Capture the cell that displays the provided text and extract its [X, Y] central coordinate. 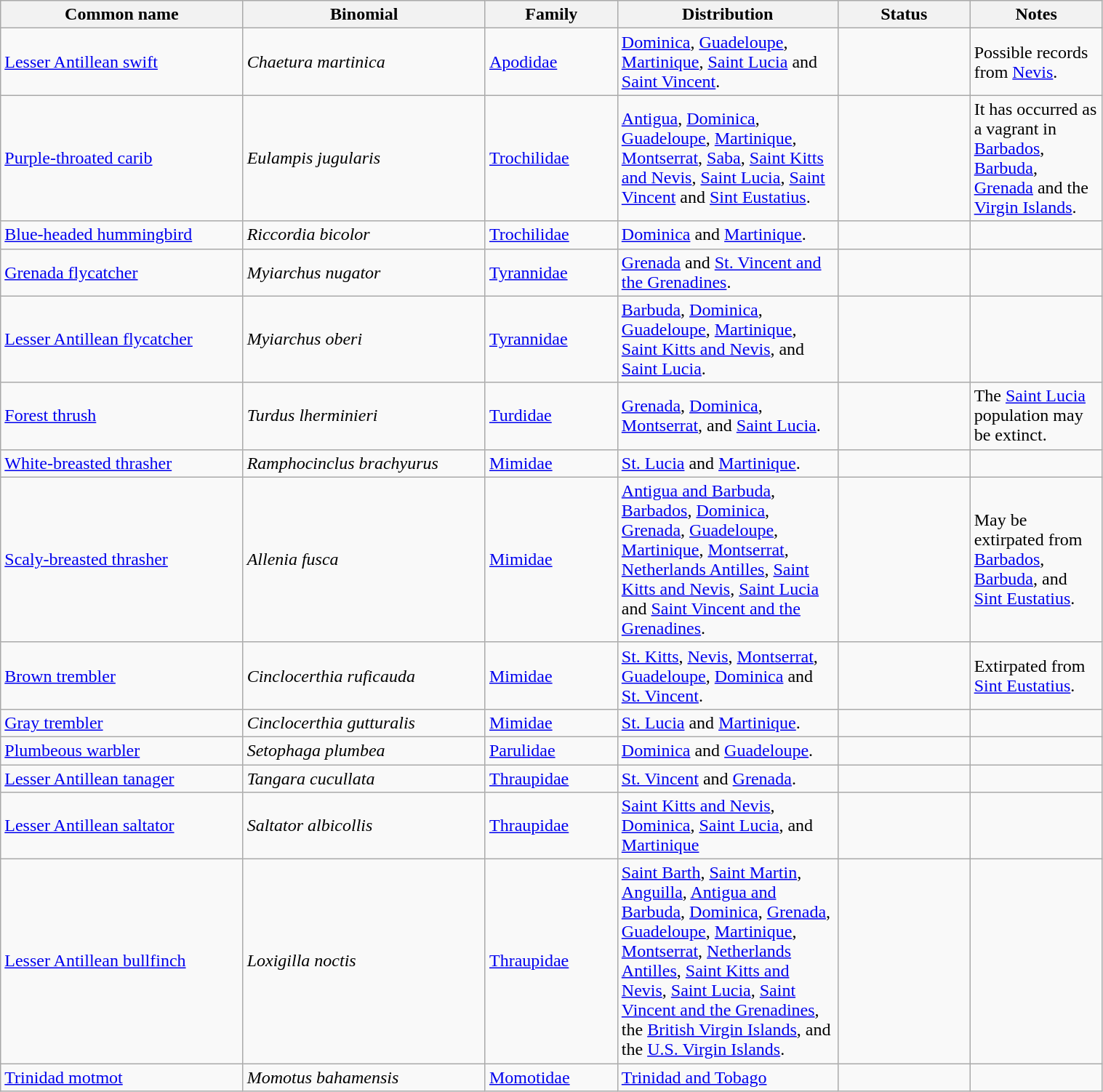
Turdidae [551, 416]
Tangara cucullata [364, 779]
Cinclocerthia gutturalis [364, 723]
Parulidae [551, 750]
Apodidae [551, 62]
Status [904, 15]
Lesser Antillean swift [122, 62]
Purple-throated carib [122, 158]
Grenada flycatcher [122, 272]
Chaetura martinica [364, 62]
Notes [1036, 15]
May be extirpated from Barbados, Barbuda, and Sint Eustatius. [1036, 560]
Momotus bahamensis [364, 1077]
Myiarchus nugator [364, 272]
Scaly-breasted thrasher [122, 560]
White-breasted thrasher [122, 463]
Cinclocerthia ruficauda [364, 675]
Setophaga plumbea [364, 750]
Brown trembler [122, 675]
Lesser Antillean tanager [122, 779]
Dominica and Martinique. [727, 235]
Gray trembler [122, 723]
Distribution [727, 15]
Allenia fusca [364, 560]
Lesser Antillean flycatcher [122, 339]
St. Vincent and Grenada. [727, 779]
Binomial [364, 15]
Lesser Antillean bullfinch [122, 961]
Ramphocinclus brachyurus [364, 463]
Dominica, Guadeloupe, Martinique, Saint Lucia and Saint Vincent. [727, 62]
Myiarchus oberi [364, 339]
Saint Kitts and Nevis, Dominica, Saint Lucia, and Martinique [727, 826]
Family [551, 15]
Turdus lherminieri [364, 416]
Momotidae [551, 1077]
Trinidad motmot [122, 1077]
Forest thrush [122, 416]
Eulampis jugularis [364, 158]
Extirpated from Sint Eustatius. [1036, 675]
Common name [122, 15]
Blue-headed hummingbird [122, 235]
Possible records from Nevis. [1036, 62]
Loxigilla noctis [364, 961]
Barbuda, Dominica, Guadeloupe, Martinique, Saint Kitts and Nevis, and Saint Lucia. [727, 339]
The Saint Lucia population may be extinct. [1036, 416]
Plumbeous warbler [122, 750]
Dominica and Guadeloupe. [727, 750]
Grenada and St. Vincent and the Grenadines. [727, 272]
Trinidad and Tobago [727, 1077]
Saltator albicollis [364, 826]
It has occurred as a vagrant in Barbados, Barbuda, Grenada and the Virgin Islands. [1036, 158]
St. Kitts, Nevis, Montserrat, Guadeloupe, Dominica and St. Vincent. [727, 675]
Grenada, Dominica, Montserrat, and Saint Lucia. [727, 416]
Riccordia bicolor [364, 235]
Lesser Antillean saltator [122, 826]
Antigua, Dominica, Guadeloupe, Martinique, Montserrat, Saba, Saint Kitts and Nevis, Saint Lucia, Saint Vincent and Sint Eustatius. [727, 158]
